Determine the (x, y) coordinate at the center of the cell enclosing the given text.  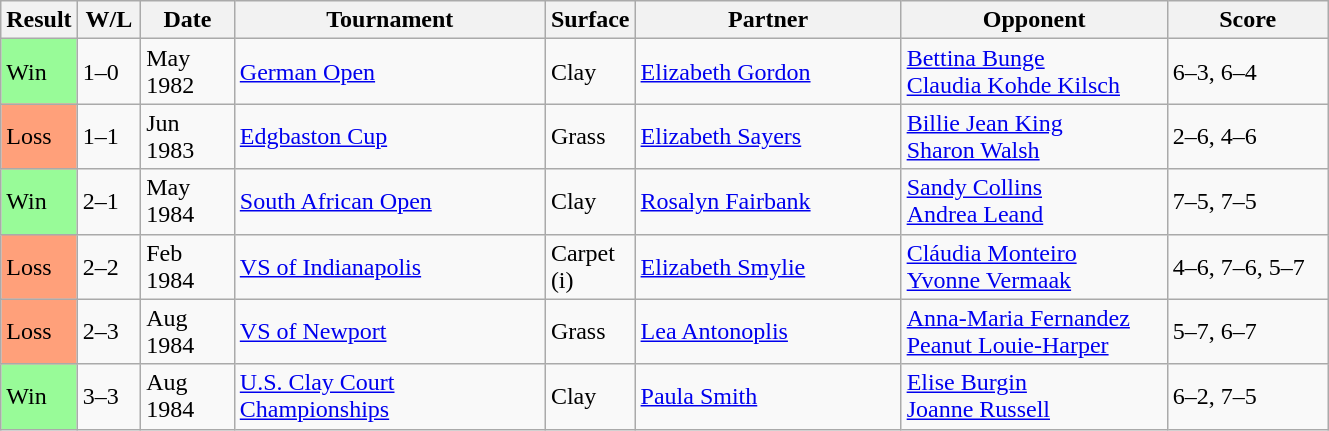
Sandy Collins Andrea Leand (1034, 202)
Opponent (1034, 20)
U.S. Clay Court Championships (390, 396)
Elizabeth Sayers (768, 136)
1–0 (109, 72)
Carpet (i) (590, 266)
Result (39, 20)
5–7, 6–7 (1248, 332)
Elise Burgin Joanne Russell (1034, 396)
Rosalyn Fairbank (768, 202)
May 1984 (188, 202)
Surface (590, 20)
VS of Indianapolis (390, 266)
VS of Newport (390, 332)
May 1982 (188, 72)
Partner (768, 20)
Score (1248, 20)
2–2 (109, 266)
Feb 1984 (188, 266)
Elizabeth Smylie (768, 266)
Lea Antonoplis (768, 332)
7–5, 7–5 (1248, 202)
4–6, 7–6, 5–7 (1248, 266)
6–2, 7–5 (1248, 396)
German Open (390, 72)
Anna-Maria Fernandez Peanut Louie-Harper (1034, 332)
Paula Smith (768, 396)
Cláudia Monteiro Yvonne Vermaak (1034, 266)
Elizabeth Gordon (768, 72)
2–1 (109, 202)
2–3 (109, 332)
Edgbaston Cup (390, 136)
Date (188, 20)
2–6, 4–6 (1248, 136)
South African Open (390, 202)
Bettina Bunge Claudia Kohde Kilsch (1034, 72)
3–3 (109, 396)
6–3, 6–4 (1248, 72)
1–1 (109, 136)
Tournament (390, 20)
Billie Jean King Sharon Walsh (1034, 136)
W/L (109, 20)
Jun 1983 (188, 136)
